Return the [x, y] coordinate for the center point of the cell that contains the specified text.  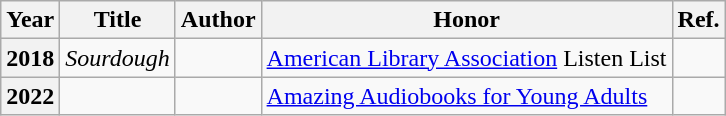
2018 [30, 58]
2022 [30, 96]
Sourdough [118, 58]
Honor [466, 20]
American Library Association Listen List [466, 58]
Amazing Audiobooks for Young Adults [466, 96]
Title [118, 20]
Author [218, 20]
Year [30, 20]
Ref. [698, 20]
